For the text-containing cell, return its midpoint in (x, y) coordinate format. 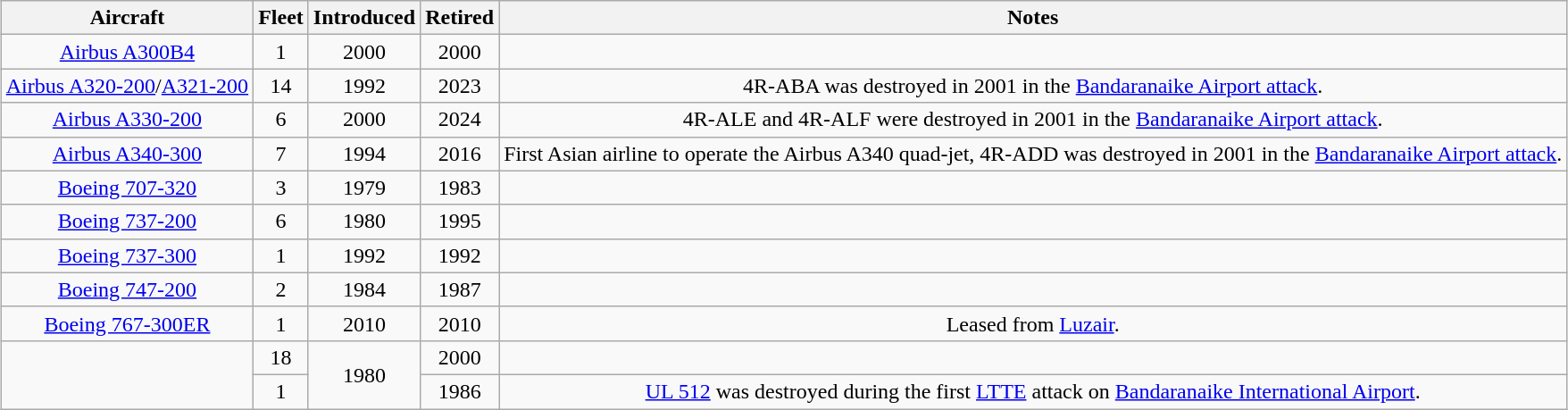
Introduced (364, 18)
4R-ALE and 4R-ALF were destroyed in 2001 in the Bandaranaike Airport attack. (1033, 120)
Airbus A320-200/A321-200 (127, 86)
Boeing 747-200 (127, 289)
Retired (460, 18)
Leased from Luzair. (1033, 323)
2024 (460, 120)
UL 512 was destroyed during the first LTTE attack on Bandaranaike International Airport. (1033, 391)
1984 (364, 289)
Notes (1033, 18)
Airbus A300B4 (127, 52)
Boeing 707-320 (127, 188)
4R-ABA was destroyed in 2001 in the Bandaranaike Airport attack. (1033, 86)
14 (281, 86)
1979 (364, 188)
2 (281, 289)
1995 (460, 222)
2023 (460, 86)
1994 (364, 154)
1987 (460, 289)
18 (281, 357)
Boeing 737-200 (127, 222)
Boeing 737-300 (127, 255)
7 (281, 154)
1986 (460, 391)
Aircraft (127, 18)
1983 (460, 188)
Airbus A330-200 (127, 120)
Fleet (281, 18)
2016 (460, 154)
Boeing 767-300ER (127, 323)
3 (281, 188)
First Asian airline to operate the Airbus A340 quad-jet, 4R-ADD was destroyed in 2001 in the Bandaranaike Airport attack. (1033, 154)
Airbus A340-300 (127, 154)
